Search for the cell housing the specified text and yield its (x, y) center coordinate. 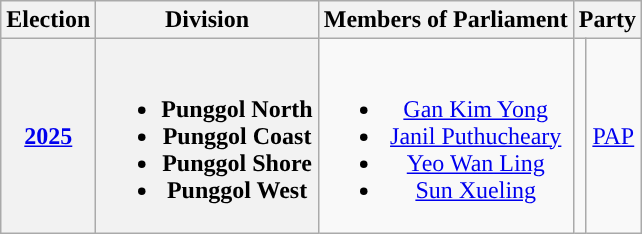
Election (48, 20)
PAP (614, 136)
2025 (48, 136)
Members of Parliament (446, 20)
Party (607, 20)
Division (207, 20)
Gan Kim YongJanil PuthuchearyYeo Wan LingSun Xueling (446, 136)
Punggol NorthPunggol CoastPunggol ShorePunggol West (207, 136)
